Search for the cell housing the specified text and yield its [X, Y] center coordinate. 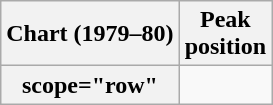
Peakposition [225, 34]
scope="row" [90, 85]
Chart (1979–80) [90, 34]
